Return [x, y] of the center of cell containing provided text 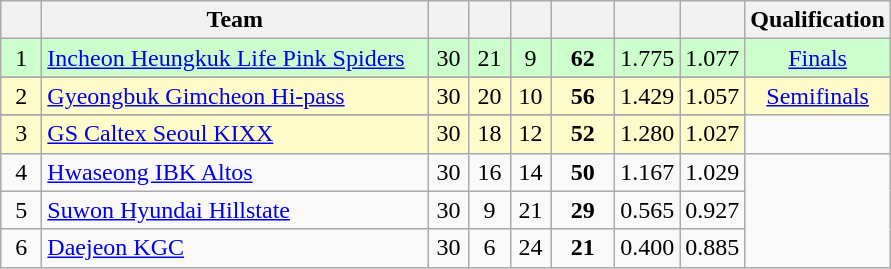
3 [22, 134]
Team [235, 20]
Finals [818, 58]
52 [583, 134]
14 [530, 172]
24 [530, 248]
2 [22, 96]
Semifinals [818, 96]
Qualification [818, 20]
50 [583, 172]
1.029 [712, 172]
1.167 [648, 172]
Hwaseong IBK Altos [235, 172]
GS Caltex Seoul KIXX [235, 134]
Daejeon KGC [235, 248]
1.775 [648, 58]
0.885 [712, 248]
18 [490, 134]
1.429 [648, 96]
62 [583, 58]
5 [22, 210]
0.927 [712, 210]
Suwon Hyundai Hillstate [235, 210]
Gyeongbuk Gimcheon Hi-pass [235, 96]
10 [530, 96]
0.400 [648, 248]
1.027 [712, 134]
4 [22, 172]
12 [530, 134]
29 [583, 210]
16 [490, 172]
1.280 [648, 134]
Incheon Heungkuk Life Pink Spiders [235, 58]
1 [22, 58]
1.077 [712, 58]
56 [583, 96]
0.565 [648, 210]
20 [490, 96]
1.057 [712, 96]
